Return [X, Y] of the center of cell containing provided text 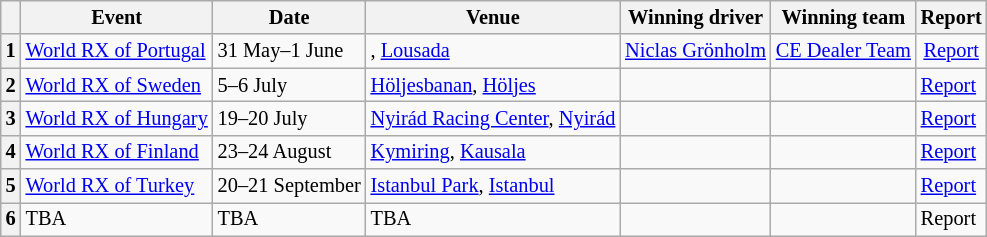
1 [11, 51]
Winning team [844, 17]
6 [11, 219]
, Lousada [494, 51]
Kymiring, Kausala [494, 152]
World RX of Hungary [117, 118]
Venue [494, 17]
CE Dealer Team [844, 51]
5 [11, 186]
World RX of Finland [117, 152]
5–6 July [290, 85]
World RX of Sweden [117, 85]
Winning driver [696, 17]
23–24 August [290, 152]
Date [290, 17]
Nyirád Racing Center, Nyirád [494, 118]
19–20 July [290, 118]
4 [11, 152]
Event [117, 17]
Höljesbanan, Höljes [494, 85]
31 May–1 June [290, 51]
Istanbul Park, Istanbul [494, 186]
Niclas Grönholm [696, 51]
2 [11, 85]
20–21 September [290, 186]
World RX of Portugal [117, 51]
3 [11, 118]
World RX of Turkey [117, 186]
